Output the (x, y) coordinate of the center of the cell containing the given text.  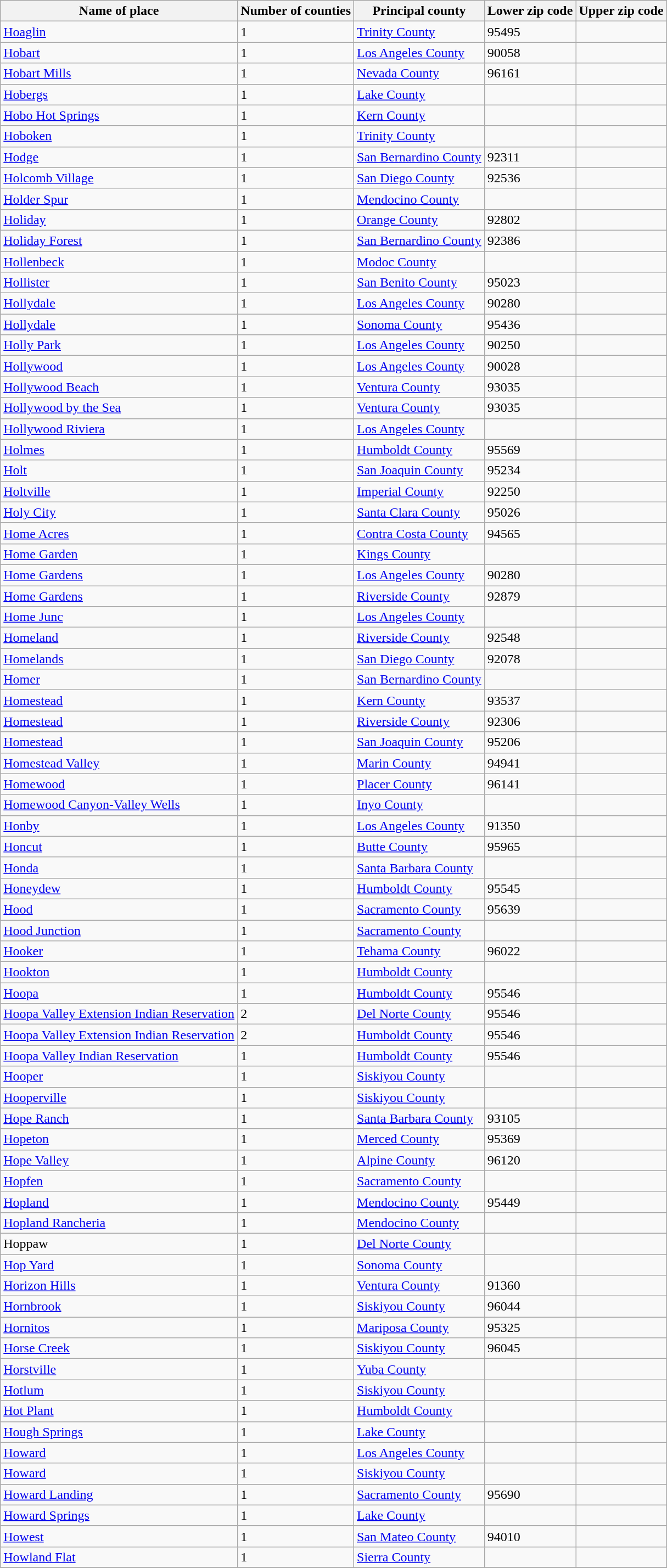
94941 (530, 763)
Hopeton (119, 1139)
Hood (119, 909)
Honeydew (119, 888)
Hope Ranch (119, 1118)
Merced County (419, 1139)
Imperial County (419, 491)
96161 (530, 74)
Sierra County (419, 1557)
90250 (530, 345)
Hope Valley (119, 1160)
90058 (530, 53)
Modoc County (419, 262)
Hornitos (119, 1328)
96022 (530, 951)
Home Garden (119, 554)
Lower zip code (530, 11)
94010 (530, 1536)
Holiday (119, 220)
Homelands (119, 659)
Homewood (119, 784)
Hollywood Beach (119, 387)
95449 (530, 1202)
Alpine County (419, 1160)
92386 (530, 240)
Homeland (119, 638)
91350 (530, 826)
Hopfen (119, 1181)
Name of place (119, 11)
Horse Creek (119, 1348)
Hollywood by the Sea (119, 408)
92078 (530, 659)
Nevada County (419, 74)
Hopland Rancheria (119, 1223)
Hookton (119, 972)
92311 (530, 157)
Hoboken (119, 136)
Santa Clara County (419, 512)
Howland Flat (119, 1557)
92879 (530, 596)
Mariposa County (419, 1328)
Hooperville (119, 1097)
94565 (530, 533)
95325 (530, 1328)
95569 (530, 450)
Yuba County (419, 1369)
Butte County (419, 847)
Hobergs (119, 94)
Hodge (119, 157)
Holder Spur (119, 199)
Kings County (419, 554)
Honby (119, 826)
Hollywood Riviera (119, 429)
Hornbrook (119, 1307)
95436 (530, 324)
91360 (530, 1286)
96045 (530, 1348)
92536 (530, 178)
Hooker (119, 951)
Howard Springs (119, 1515)
Hopland (119, 1202)
Holly Park (119, 345)
92802 (530, 220)
92250 (530, 491)
Tehama County (419, 951)
Homer (119, 680)
Home Acres (119, 533)
Hooper (119, 1077)
Homestead Valley (119, 763)
Hough Springs (119, 1432)
Principal county (419, 11)
Hobart Mills (119, 74)
Placer County (419, 784)
Holy City (119, 512)
Hotlum (119, 1390)
92548 (530, 638)
Hollister (119, 283)
95545 (530, 888)
95639 (530, 909)
Hoaglin (119, 32)
San Benito County (419, 283)
96120 (530, 1160)
93537 (530, 701)
Horstville (119, 1369)
Hollenbeck (119, 262)
95369 (530, 1139)
Honda (119, 867)
Holt (119, 471)
Orange County (419, 220)
Hobart (119, 53)
San Mateo County (419, 1536)
Hood Junction (119, 931)
Holiday Forest (119, 240)
93105 (530, 1118)
Hoopa Valley Indian Reservation (119, 1056)
95026 (530, 512)
Marin County (419, 763)
95690 (530, 1494)
Hollywood (119, 366)
95023 (530, 283)
Holcomb Village (119, 178)
95965 (530, 847)
Inyo County (419, 805)
Contra Costa County (419, 533)
90028 (530, 366)
Homewood Canyon-Valley Wells (119, 805)
Hoppaw (119, 1244)
Hoopa (119, 993)
96141 (530, 784)
Honcut (119, 847)
96044 (530, 1307)
Horizon Hills (119, 1286)
Hot Plant (119, 1411)
Howest (119, 1536)
Hobo Hot Springs (119, 115)
92306 (530, 721)
Hop Yard (119, 1264)
Home Junc (119, 617)
Upper zip code (621, 11)
Holtville (119, 491)
Holmes (119, 450)
95234 (530, 471)
95495 (530, 32)
Howard Landing (119, 1494)
95206 (530, 742)
Number of counties (296, 11)
